Return (x, y) of the center of cell containing provided text 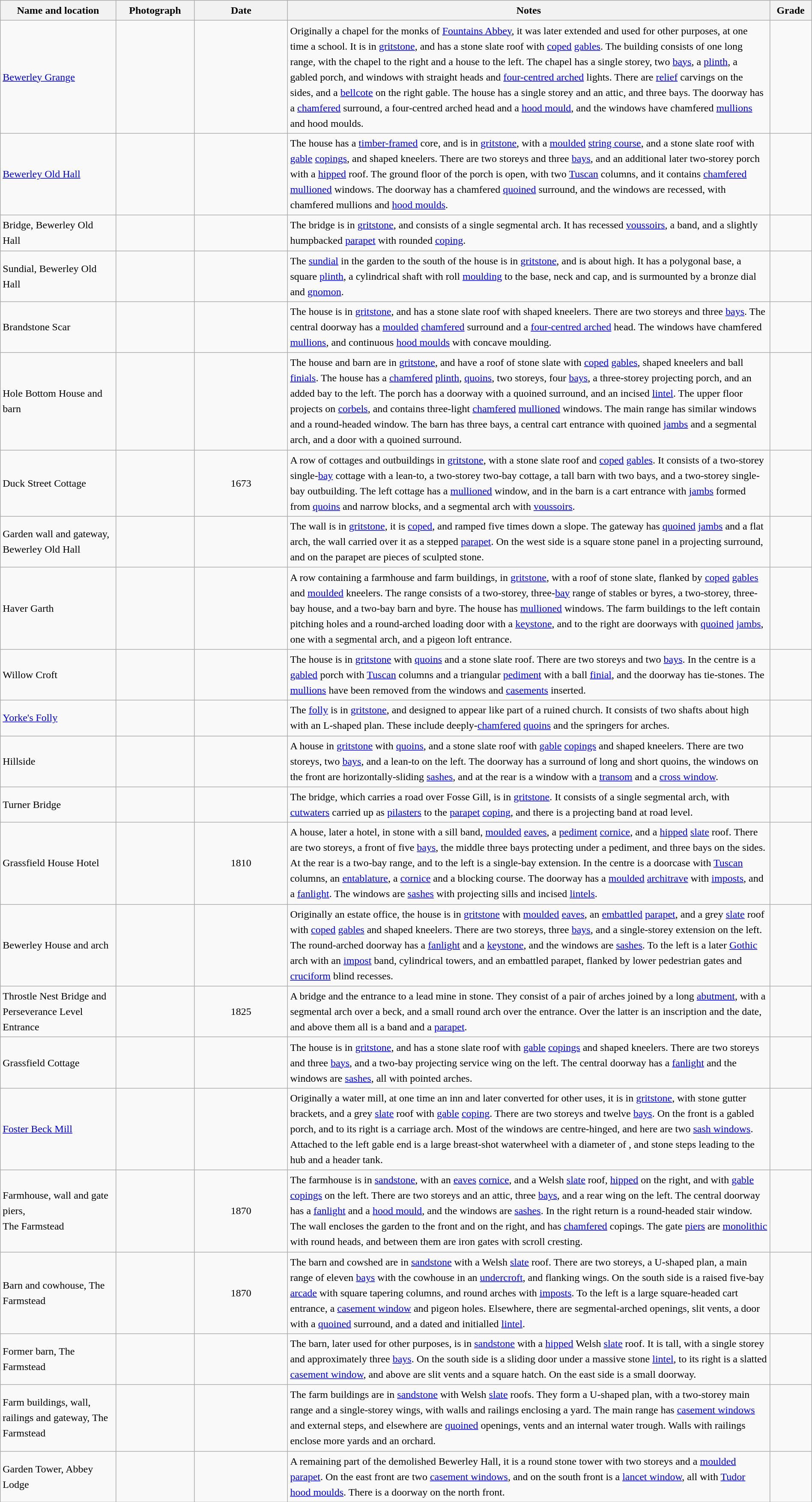
Turner Bridge (58, 805)
Photograph (155, 10)
1810 (241, 864)
Grade (791, 10)
Name and location (58, 10)
Farmhouse, wall and gate piers,The Farmstead (58, 1211)
Garden wall and gateway,Bewerley Old Hall (58, 542)
Yorke's Folly (58, 718)
Duck Street Cottage (58, 483)
Farm buildings, wall, railings and gateway, The Farmstead (58, 1418)
Haver Garth (58, 608)
Notes (528, 10)
Garden Tower, Abbey Lodge (58, 1476)
Grassfield Cottage (58, 1062)
Willow Croft (58, 674)
1825 (241, 1012)
Bridge, Bewerley Old Hall (58, 233)
Throstle Nest Bridge and Perseverance Level Entrance (58, 1012)
Date (241, 10)
1673 (241, 483)
Bewerley House and arch (58, 945)
Former barn, The Farmstead (58, 1359)
Brandstone Scar (58, 327)
Grassfield House Hotel (58, 864)
Hole Bottom House and barn (58, 401)
Barn and cowhouse, The Farmstead (58, 1293)
Foster Beck Mill (58, 1129)
Hillside (58, 762)
Bewerley Old Hall (58, 174)
Sundial, Bewerley Old Hall (58, 276)
Bewerley Grange (58, 77)
